Pinpoint the cell where the given text exists, returning its (X, Y) midpoint coordinate. 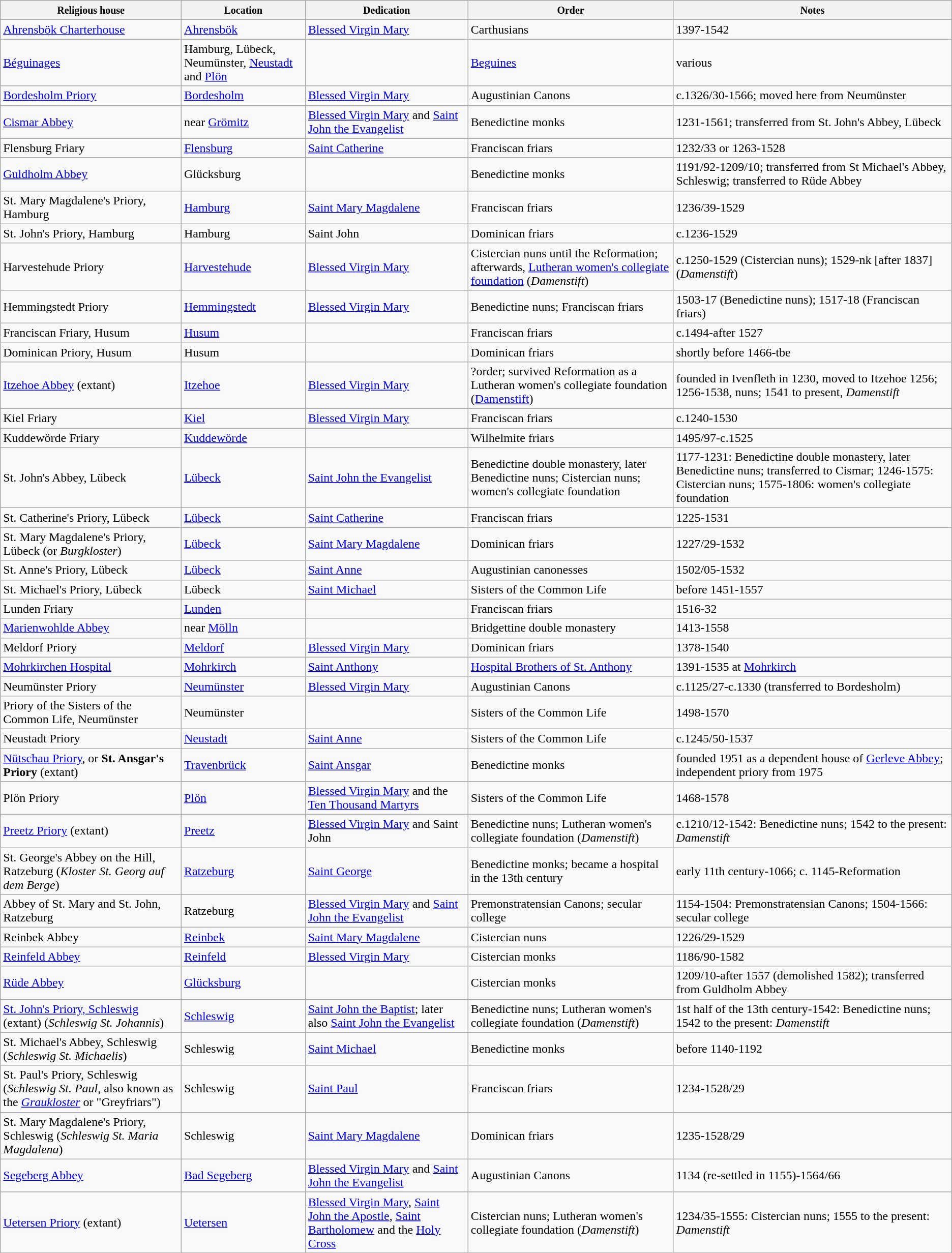
c.1236-1529 (813, 233)
1236/39-1529 (813, 207)
1397-1542 (813, 29)
Hamburg, Lübeck, Neumünster, Neustadt and Plön (243, 63)
before 1451-1557 (813, 589)
Preetz (243, 831)
Bad Segeberg (243, 1176)
near Mölln (243, 628)
Itzehoe Abbey (extant) (91, 385)
Bordesholm Priory (91, 96)
Saint Anthony (386, 667)
St. Mary Magdalene's Priory, Hamburg (91, 207)
1154-1504: Premonstratensian Canons; 1504-1566: secular college (813, 911)
Marienwohlde Abbey (91, 628)
c.1250-1529 (Cistercian nuns); 1529-nk [after 1837] (Damenstift) (813, 266)
Notes (813, 10)
Cistercian nuns (571, 937)
Benedictine monks; became a hospital in the 13th century (571, 871)
Location (243, 10)
St. Mary Magdalene's Priory, Schleswig (Schleswig St. Maria Magdalena) (91, 1136)
Saint Paul (386, 1089)
Blessed Virgin Mary, Saint John the Apostle, Saint Bartholomew and the Holy Cross (386, 1222)
1413-1558 (813, 628)
St. Mary Magdalene's Priory, Lübeck (or Burgkloster) (91, 544)
Benedictine double monastery, later Benedictine nuns; Cistercian nuns; women's collegiate foundation (571, 478)
Neustadt Priory (91, 738)
Rüde Abbey (91, 982)
Abbey of St. Mary and St. John, Ratzeburg (91, 911)
Carthusians (571, 29)
Order (571, 10)
1209/10-after 1557 (demolished 1582); transferred from Guldholm Abbey (813, 982)
St. Catherine's Priory, Lübeck (91, 518)
Lunden (243, 609)
1234-1528/29 (813, 1089)
c.1245/50-1537 (813, 738)
1378-1540 (813, 647)
Travenbrück (243, 765)
1235-1528/29 (813, 1136)
1502/05-1532 (813, 570)
Blessed Virgin Mary and Saint John (386, 831)
c.1210/12-1542: Benedictine nuns; 1542 to the present: Damenstift (813, 831)
1186/90-1582 (813, 957)
c.1240-1530 (813, 419)
Saint John the Baptist; later also Saint John the Evangelist (386, 1016)
Preetz Priory (extant) (91, 831)
Reinfeld (243, 957)
1st half of the 13th century-1542: Benedictine nuns; 1542 to the present: Damenstift (813, 1016)
Saint John the Evangelist (386, 478)
1391-1535 at Mohrkirch (813, 667)
St. Michael's Abbey, Schleswig (Schleswig St. Michaelis) (91, 1049)
Hemmingstedt Priory (91, 306)
Plön Priory (91, 798)
1231-1561; transferred from St. John's Abbey, Lübeck (813, 122)
c.1494-after 1527 (813, 333)
Saint Ansgar (386, 765)
1191/92-1209/10; transferred from St Michael's Abbey, Schleswig; transferred to Rüde Abbey (813, 174)
Béguinages (91, 63)
Kuddewörde (243, 438)
Cismar Abbey (91, 122)
1226/29-1529 (813, 937)
Hospital Brothers of St. Anthony (571, 667)
Ahrensbök Charterhouse (91, 29)
1232/33 or 1263-1528 (813, 148)
1134 (re-settled in 1155)-1564/66 (813, 1176)
Dedication (386, 10)
Benedictine nuns; Franciscan friars (571, 306)
St. Michael's Priory, Lübeck (91, 589)
Priory of the Sisters of the Common Life, Neumünster (91, 712)
Hemmingstedt (243, 306)
1498-1570 (813, 712)
c.1326/30-1566; moved here from Neumünster (813, 96)
Guldholm Abbey (91, 174)
Kiel Friary (91, 419)
1225-1531 (813, 518)
Kiel (243, 419)
Reinfeld Abbey (91, 957)
founded in Ivenfleth in 1230, moved to Itzehoe 1256; 1256-1538, nuns; 1541 to present, Damenstift (813, 385)
St. Anne's Priory, Lübeck (91, 570)
early 11th century-1066; c. 1145-Reformation (813, 871)
Mohrkirch (243, 667)
1468-1578 (813, 798)
St. John's Priory, Schleswig (extant) (Schleswig St. Johannis) (91, 1016)
Harvestehude Priory (91, 266)
1516-32 (813, 609)
various (813, 63)
Plön (243, 798)
?order; survived Reformation as a Lutheran women's collegiate foundation (Damenstift) (571, 385)
Meldorf Priory (91, 647)
near Grömitz (243, 122)
Reinbek Abbey (91, 937)
St. John's Abbey, Lübeck (91, 478)
Wilhelmite friars (571, 438)
Franciscan Friary, Husum (91, 333)
Reinbek (243, 937)
Dominican Priory, Husum (91, 352)
1227/29-1532 (813, 544)
St. George's Abbey on the Hill, Ratzeburg (Kloster St. Georg auf dem Berge) (91, 871)
Neustadt (243, 738)
Saint George (386, 871)
Itzehoe (243, 385)
shortly before 1466-tbe (813, 352)
Neumünster Priory (91, 686)
Uetersen Priory (extant) (91, 1222)
Segeberg Abbey (91, 1176)
Premonstratensian Canons; secular college (571, 911)
Lunden Friary (91, 609)
Saint John (386, 233)
St. Paul's Priory, Schleswig (Schleswig St. Paul, also known as the Graukloster or "Greyfriars") (91, 1089)
Kuddewörde Friary (91, 438)
c.1125/27-c.1330 (transferred to Bordesholm) (813, 686)
Mohrkirchen Hospital (91, 667)
founded 1951 as a dependent house of Gerleve Abbey; independent priory from 1975 (813, 765)
Nütschau Priory, or St. Ansgar's Priory (extant) (91, 765)
Meldorf (243, 647)
Flensburg Friary (91, 148)
Bordesholm (243, 96)
Cistercian nuns until the Reformation; afterwards, Lutheran women's collegiate foundation (Damenstift) (571, 266)
Blessed Virgin Mary and the Ten Thousand Martyrs (386, 798)
Ahrensbök (243, 29)
1234/35-1555: Cistercian nuns; 1555 to the present: Damenstift (813, 1222)
Augustinian canonesses (571, 570)
Bridgettine double monastery (571, 628)
St. John's Priory, Hamburg (91, 233)
before 1140-1192 (813, 1049)
Uetersen (243, 1222)
Religious house (91, 10)
Cistercian nuns; Lutheran women's collegiate foundation (Damenstift) (571, 1222)
1503-17 (Benedictine nuns); 1517-18 (Franciscan friars) (813, 306)
1495/97-c.1525 (813, 438)
Flensburg (243, 148)
Beguines (571, 63)
Harvestehude (243, 266)
